Search for the cell housing the specified text and yield its (x, y) center coordinate. 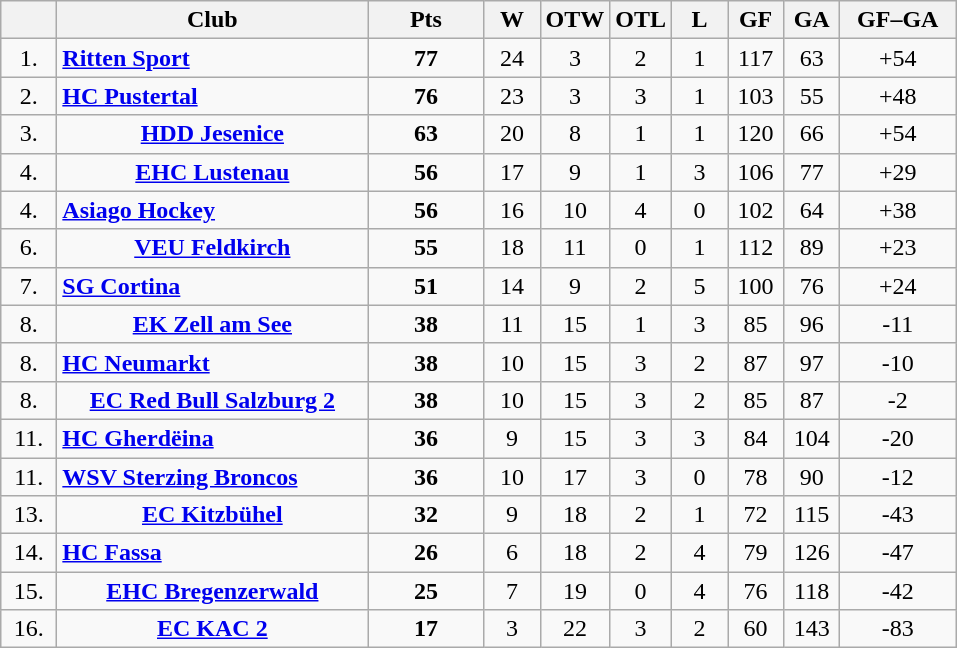
3. (29, 134)
EHC Lustenau (212, 172)
EHC Bregenzerwald (212, 591)
25 (426, 591)
14 (512, 286)
HC Pustertal (212, 96)
15. (29, 591)
EK Zell am See (212, 324)
VEU Feldkirch (212, 248)
16 (512, 210)
OTW (575, 20)
8 (575, 134)
6 (512, 553)
112 (756, 248)
-83 (898, 629)
+48 (898, 96)
90 (812, 477)
-11 (898, 324)
W (512, 20)
102 (756, 210)
24 (512, 58)
115 (812, 515)
-10 (898, 362)
126 (812, 553)
97 (812, 362)
WSV Sterzing Broncos (212, 477)
GF (756, 20)
HC Gherdëina (212, 438)
104 (812, 438)
+24 (898, 286)
66 (812, 134)
79 (756, 553)
Asiago Hockey (212, 210)
Club (212, 20)
89 (812, 248)
32 (426, 515)
-2 (898, 400)
22 (575, 629)
20 (512, 134)
-43 (898, 515)
+29 (898, 172)
2. (29, 96)
EC Kitzbühel (212, 515)
51 (426, 286)
5 (700, 286)
+38 (898, 210)
14. (29, 553)
6. (29, 248)
7. (29, 286)
-47 (898, 553)
-12 (898, 477)
Pts (426, 20)
106 (756, 172)
19 (575, 591)
L (700, 20)
7 (512, 591)
HDD Jesenice (212, 134)
96 (812, 324)
-20 (898, 438)
OTL (641, 20)
16. (29, 629)
EC KAC 2 (212, 629)
SG Cortina (212, 286)
+23 (898, 248)
GF–GA (898, 20)
100 (756, 286)
EC Red Bull Salzburg 2 (212, 400)
GA (812, 20)
60 (756, 629)
143 (812, 629)
13. (29, 515)
78 (756, 477)
-42 (898, 591)
72 (756, 515)
26 (426, 553)
1. (29, 58)
118 (812, 591)
84 (756, 438)
103 (756, 96)
64 (812, 210)
HC Neumarkt (212, 362)
117 (756, 58)
23 (512, 96)
Ritten Sport (212, 58)
HC Fassa (212, 553)
120 (756, 134)
